Search for the cell housing the specified text and yield its (x, y) center coordinate. 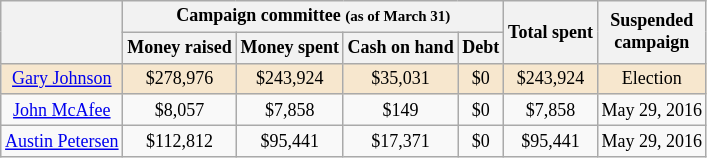
Suspendedcampaign (652, 32)
$17,371 (400, 140)
$278,976 (180, 78)
Cash on hand (400, 48)
$112,812 (180, 140)
Money raised (180, 48)
Gary Johnson (62, 78)
$8,057 (180, 110)
$35,031 (400, 78)
Austin Petersen (62, 140)
$149 (400, 110)
John McAfee (62, 110)
Debt (481, 48)
Money spent (290, 48)
Campaign committee (as of March 31) (314, 16)
Election (652, 78)
Total spent (551, 32)
